Provide the [x, y] coordinate of the cell's center where the given text is located.  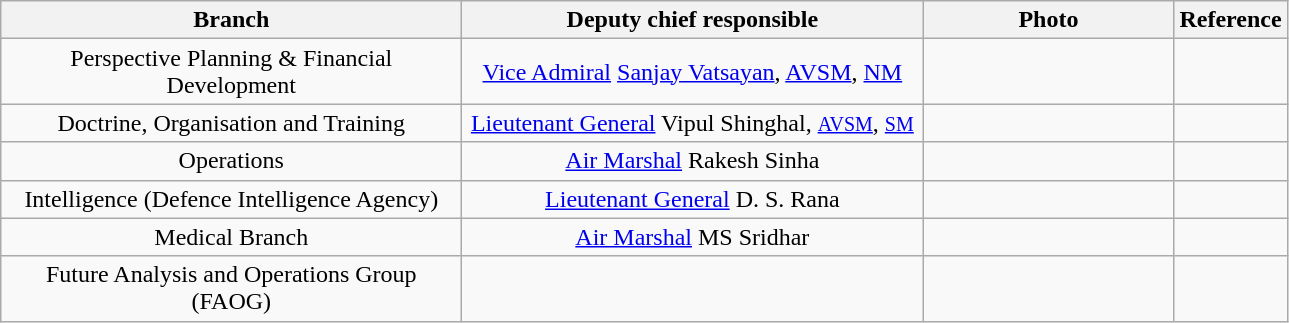
Air Marshal MS Sridhar [692, 237]
Intelligence (Defence Intelligence Agency) [232, 199]
Reference [1230, 20]
Operations [232, 161]
Doctrine, Organisation and Training [232, 123]
Vice Admiral Sanjay Vatsayan, AVSM, NM [692, 72]
Lieutenant General D. S. Rana [692, 199]
Lieutenant General Vipul Shinghal, AVSM, SM [692, 123]
Medical Branch [232, 237]
Future Analysis and Operations Group (FAOG) [232, 288]
Photo [1048, 20]
Air Marshal Rakesh Sinha [692, 161]
Perspective Planning & Financial Development [232, 72]
Deputy chief responsible [692, 20]
Branch [232, 20]
